Output the [X, Y] coordinate of the center of the cell containing the given text.  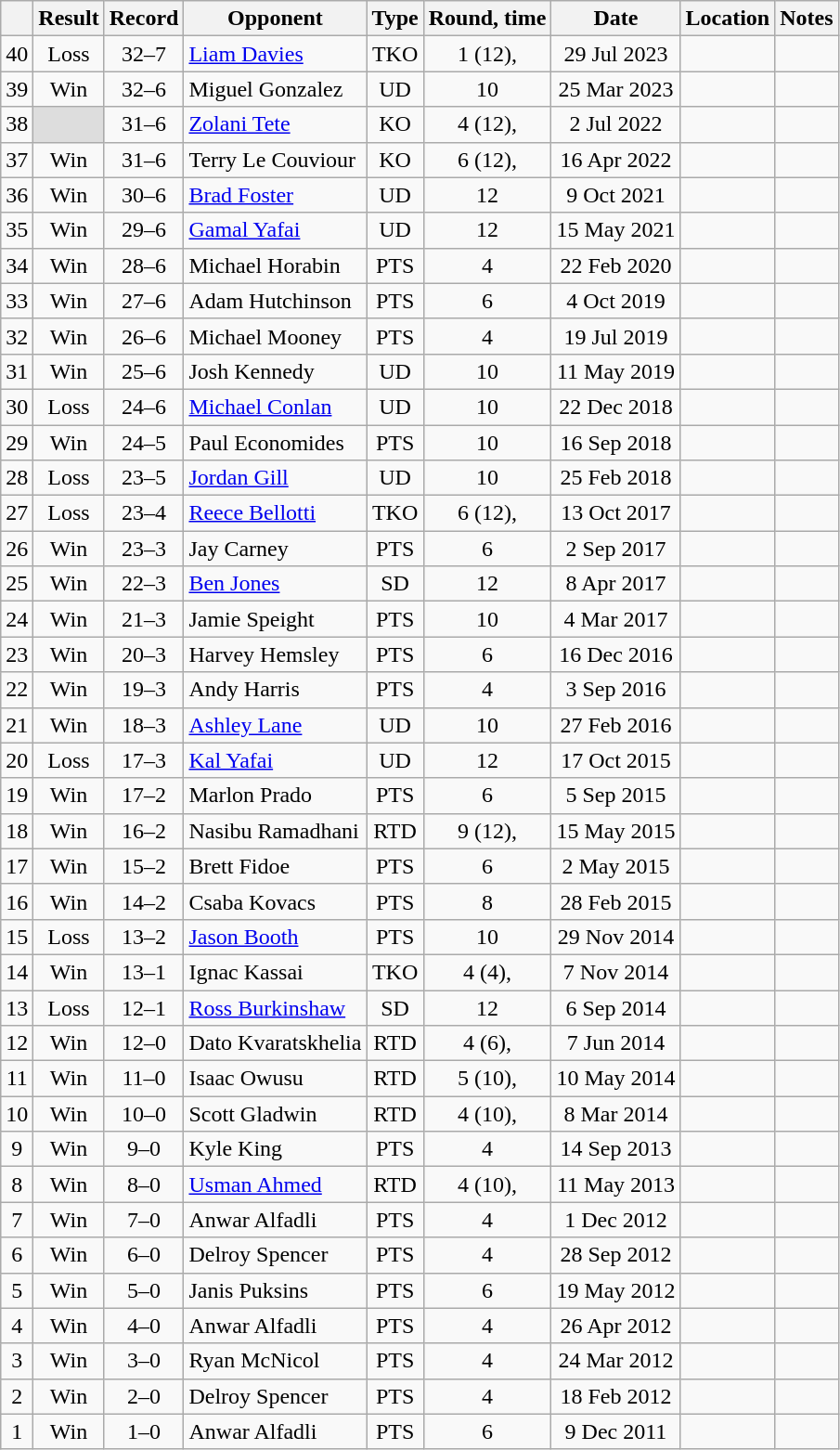
11–0 [144, 1079]
Harvey Hemsley [275, 654]
1 Dec 2012 [616, 1220]
3 Sep 2016 [616, 690]
25 [17, 584]
24 [17, 619]
10–0 [144, 1114]
34 [17, 265]
18 [17, 831]
7–0 [144, 1220]
9 (12), [487, 831]
4 Mar 2017 [616, 619]
12–0 [144, 1043]
13 [17, 1007]
10 May 2014 [616, 1079]
12–1 [144, 1007]
Ross Burkinshaw [275, 1007]
Opponent [275, 19]
2 [17, 1396]
25–6 [144, 371]
37 [17, 160]
Csaba Kovacs [275, 901]
8 Apr 2017 [616, 584]
26–6 [144, 336]
15–2 [144, 866]
Ashley Lane [275, 725]
1 (12), [487, 54]
17–3 [144, 760]
19 [17, 796]
23 [17, 654]
Isaac Owusu [275, 1079]
Ignac Kassai [275, 972]
Date [616, 19]
15 [17, 937]
2–0 [144, 1396]
28 [17, 478]
5 (10), [487, 1079]
26 [17, 549]
29 [17, 443]
24–5 [144, 443]
11 May 2013 [616, 1185]
39 [17, 89]
22 Feb 2020 [616, 265]
Round, time [487, 19]
Terry Le Couviour [275, 160]
19–3 [144, 690]
5 [17, 1290]
4 (6), [487, 1043]
40 [17, 54]
8–0 [144, 1185]
32–7 [144, 54]
30 [17, 407]
Dato Kvaratskhelia [275, 1043]
17 Oct 2015 [616, 760]
29–6 [144, 230]
Nasibu Ramadhani [275, 831]
Jason Booth [275, 937]
11 May 2019 [616, 371]
Record [144, 19]
Kyle King [275, 1149]
Jamie Speight [275, 619]
3–0 [144, 1361]
5 Sep 2015 [616, 796]
7 Jun 2014 [616, 1043]
11 [17, 1079]
9 Oct 2021 [616, 195]
29 Nov 2014 [616, 937]
21 [17, 725]
9 Dec 2011 [616, 1431]
33 [17, 301]
28–6 [144, 265]
23–4 [144, 513]
Result [69, 19]
21–3 [144, 619]
38 [17, 124]
16 Apr 2022 [616, 160]
Michael Conlan [275, 407]
3 [17, 1361]
4 (4), [487, 972]
Notes [807, 19]
27 Feb 2016 [616, 725]
Janis Puksins [275, 1290]
4 Oct 2019 [616, 301]
36 [17, 195]
Michael Horabin [275, 265]
14 [17, 972]
19 May 2012 [616, 1290]
25 Mar 2023 [616, 89]
35 [17, 230]
4 (12), [487, 124]
22 Dec 2018 [616, 407]
29 Jul 2023 [616, 54]
Usman Ahmed [275, 1185]
16 Dec 2016 [616, 654]
Brad Foster [275, 195]
26 Apr 2012 [616, 1326]
1–0 [144, 1431]
27–6 [144, 301]
Reece Bellotti [275, 513]
17 [17, 866]
24–6 [144, 407]
18 Feb 2012 [616, 1396]
Miguel Gonzalez [275, 89]
2 May 2015 [616, 866]
Liam Davies [275, 54]
2 Jul 2022 [616, 124]
6 Sep 2014 [616, 1007]
30–6 [144, 195]
28 Sep 2012 [616, 1255]
20 [17, 760]
15 May 2021 [616, 230]
17–2 [144, 796]
24 Mar 2012 [616, 1361]
28 Feb 2015 [616, 901]
19 Jul 2019 [616, 336]
Brett Fidoe [275, 866]
15 May 2015 [616, 831]
Ryan McNicol [275, 1361]
2 Sep 2017 [616, 549]
9 [17, 1149]
16 [17, 901]
16 Sep 2018 [616, 443]
16–2 [144, 831]
4–0 [144, 1326]
8 Mar 2014 [616, 1114]
5–0 [144, 1290]
31 [17, 371]
7 Nov 2014 [616, 972]
Michael Mooney [275, 336]
18–3 [144, 725]
9–0 [144, 1149]
Type [395, 19]
25 Feb 2018 [616, 478]
Location [728, 19]
Marlon Prado [275, 796]
Paul Economides [275, 443]
Adam Hutchinson [275, 301]
14 Sep 2013 [616, 1149]
6–0 [144, 1255]
13–1 [144, 972]
Andy Harris [275, 690]
13–2 [144, 937]
14–2 [144, 901]
Jay Carney [275, 549]
Gamal Yafai [275, 230]
13 Oct 2017 [616, 513]
1 [17, 1431]
23–5 [144, 478]
22 [17, 690]
32–6 [144, 89]
20–3 [144, 654]
23–3 [144, 549]
Kal Yafai [275, 760]
7 [17, 1220]
22–3 [144, 584]
Jordan Gill [275, 478]
Josh Kennedy [275, 371]
Scott Gladwin [275, 1114]
Ben Jones [275, 584]
Zolani Tete [275, 124]
32 [17, 336]
27 [17, 513]
